For the text-containing cell, return its midpoint in [x, y] coordinate format. 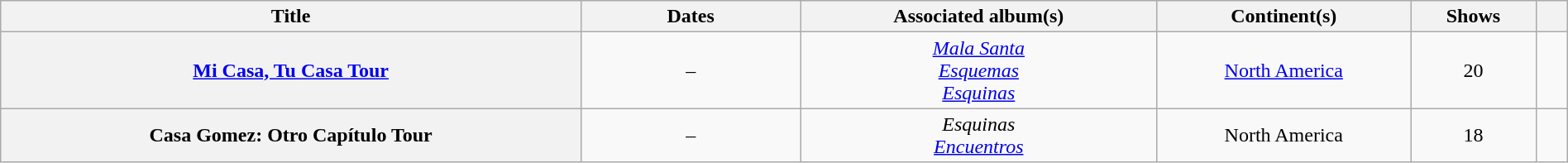
Mala SantaEsquemasEsquinas [979, 70]
Continent(s) [1284, 17]
EsquinasEncuentros [979, 136]
Mi Casa, Tu Casa Tour [291, 70]
Casa Gomez: Otro Capítulo Tour [291, 136]
Associated album(s) [979, 17]
Title [291, 17]
18 [1474, 136]
20 [1474, 70]
Shows [1474, 17]
Dates [691, 17]
